For the text-containing cell, return its midpoint in (X, Y) coordinate format. 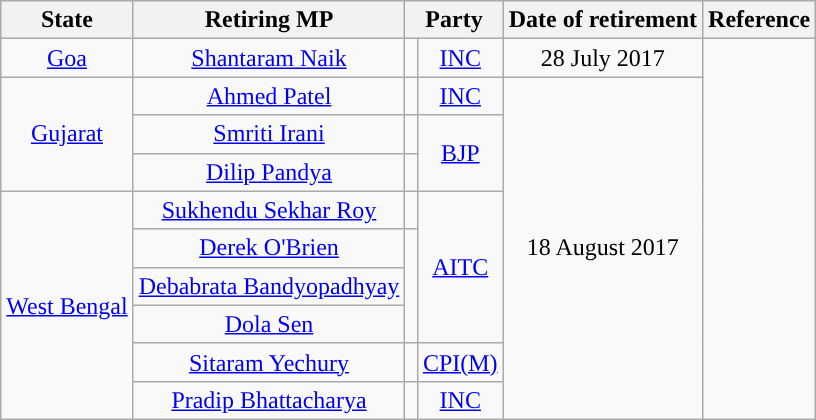
Gujarat (67, 134)
Date of retirement (602, 20)
West Bengal (67, 305)
Ahmed Patel (269, 96)
Dola Sen (269, 324)
AITC (460, 267)
Retiring MP (269, 20)
Pradip Bhattacharya (269, 400)
Derek O'Brien (269, 248)
Debabrata Bandyopadhyay (269, 286)
Reference (760, 20)
28 July 2017 (602, 58)
Goa (67, 58)
Shantaram Naik (269, 58)
Smriti Irani (269, 134)
CPI(M) (460, 362)
Party (454, 20)
Dilip Pandya (269, 172)
Sitaram Yechury (269, 362)
State (67, 20)
BJP (460, 153)
18 August 2017 (602, 248)
Sukhendu Sekhar Roy (269, 210)
